Determine the (X, Y) coordinate at the center of the cell enclosing the given text.  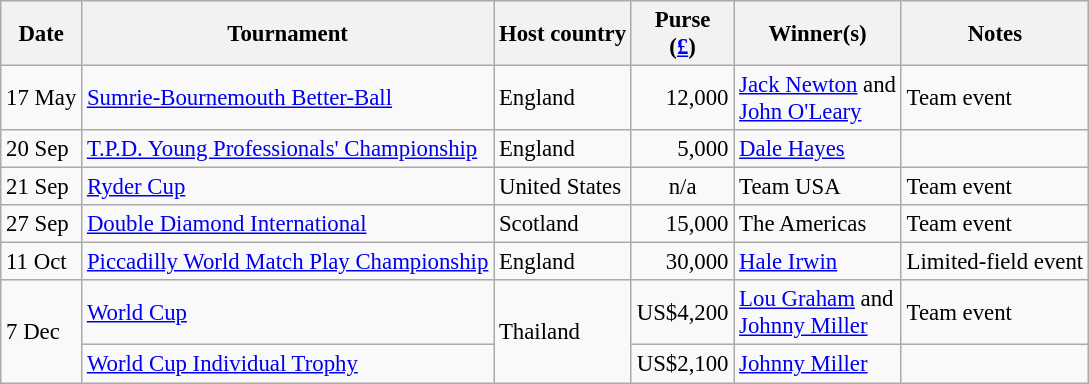
T.P.D. Young Professionals' Championship (288, 149)
United States (563, 187)
30,000 (682, 262)
Tournament (288, 34)
11 Oct (42, 262)
Jack Newton and John O'Leary (818, 98)
20 Sep (42, 149)
World Cup (288, 312)
Purse(£) (682, 34)
Limited-field event (994, 262)
Scotland (563, 224)
5,000 (682, 149)
n/a (682, 187)
Hale Irwin (818, 262)
Piccadilly World Match Play Championship (288, 262)
17 May (42, 98)
Winner(s) (818, 34)
27 Sep (42, 224)
12,000 (682, 98)
Notes (994, 34)
Ryder Cup (288, 187)
Dale Hayes (818, 149)
Lou Graham and Johnny Miller (818, 312)
21 Sep (42, 187)
Host country (563, 34)
Thailand (563, 331)
15,000 (682, 224)
7 Dec (42, 331)
Double Diamond International (288, 224)
Sumrie-Bournemouth Better-Ball (288, 98)
Team USA (818, 187)
Date (42, 34)
World Cup Individual Trophy (288, 364)
US$4,200 (682, 312)
Johnny Miller (818, 364)
The Americas (818, 224)
US$2,100 (682, 364)
